Return the (X, Y) coordinate for the center point of the cell that contains the specified text.  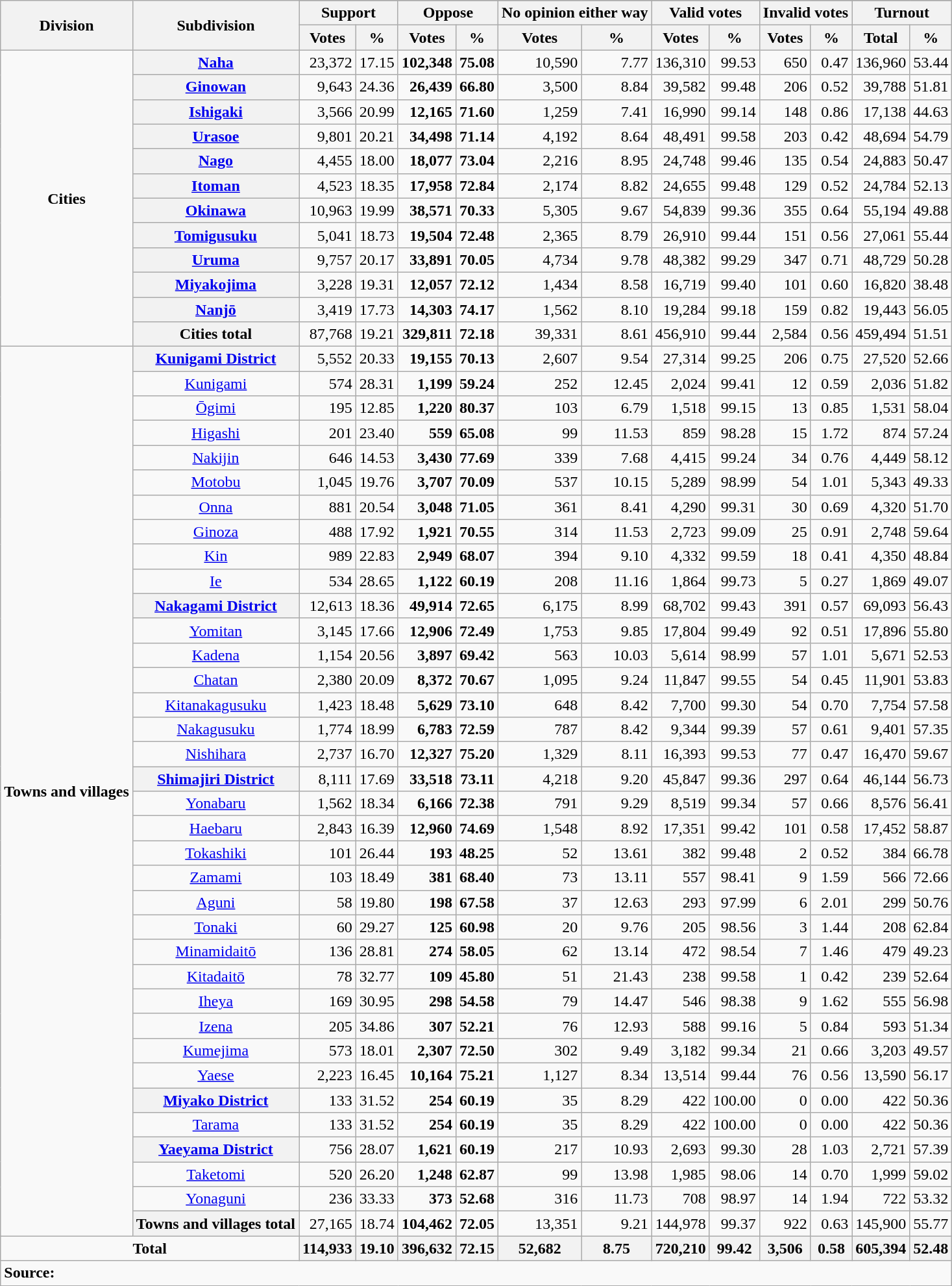
17.66 (376, 630)
30.95 (376, 1001)
4,734 (540, 260)
2,216 (540, 161)
33,891 (427, 260)
1.94 (831, 1199)
99.73 (735, 581)
87,768 (328, 334)
10.15 (616, 482)
13,351 (540, 1224)
99.18 (735, 310)
1,329 (540, 754)
Nanjō (215, 310)
329,811 (427, 334)
52.13 (931, 186)
2,584 (785, 334)
1,434 (540, 284)
Kunigami (215, 384)
56.17 (931, 1075)
Higashi (215, 433)
48,382 (680, 260)
593 (881, 1026)
Subdivision (215, 25)
99.46 (735, 161)
Aguni (215, 902)
58.04 (931, 408)
4,332 (680, 556)
74.69 (476, 828)
0.71 (831, 260)
9,643 (328, 87)
56.43 (931, 606)
11.73 (616, 1199)
16,820 (881, 284)
49.07 (931, 581)
3,500 (540, 87)
26.20 (376, 1174)
19.10 (376, 1248)
78 (328, 976)
2,223 (328, 1075)
6,166 (427, 804)
1,774 (328, 730)
0.82 (831, 310)
0.61 (831, 730)
26,910 (680, 235)
1,869 (881, 581)
5,041 (328, 235)
1,248 (427, 1174)
72.66 (931, 878)
6,783 (427, 730)
No opinion either way (575, 13)
11.16 (616, 581)
384 (881, 853)
18.73 (376, 235)
48.25 (476, 853)
98.41 (735, 878)
97.99 (735, 902)
24,883 (881, 161)
1,621 (427, 1150)
27,314 (680, 359)
12,057 (427, 284)
4,449 (881, 458)
13,514 (680, 1075)
1,985 (680, 1174)
48.84 (931, 556)
8.75 (616, 1248)
646 (328, 458)
3,182 (680, 1050)
650 (785, 62)
Tomigusuku (215, 235)
7 (785, 952)
52.53 (931, 655)
68,702 (680, 606)
72.05 (476, 1224)
12,613 (328, 606)
Kitadaitō (215, 976)
8.99 (616, 606)
23,372 (328, 62)
1,122 (427, 581)
16,470 (881, 754)
50.76 (931, 902)
Izena (215, 1026)
3,897 (427, 655)
0.60 (831, 284)
573 (328, 1050)
9.21 (616, 1224)
18.48 (376, 704)
9.24 (616, 680)
10.03 (616, 655)
20.17 (376, 260)
298 (427, 1001)
102,348 (427, 62)
99.09 (735, 532)
2,036 (881, 384)
9,401 (881, 730)
27,520 (881, 359)
4,350 (881, 556)
21.43 (616, 976)
72.65 (476, 606)
1,095 (540, 680)
546 (680, 1001)
34.86 (376, 1026)
99.39 (735, 730)
45.80 (476, 976)
46,144 (881, 779)
98.38 (735, 1001)
51.70 (931, 507)
Kunigami District (215, 359)
8,372 (427, 680)
59.64 (931, 532)
1,548 (540, 828)
Okinawa (215, 210)
13.61 (616, 853)
18 (785, 556)
0.63 (831, 1224)
0.84 (831, 1026)
3 (785, 927)
Nakijin (215, 458)
34,498 (427, 136)
Taketomi (215, 1174)
68.07 (476, 556)
1.46 (831, 952)
8.64 (616, 136)
136,960 (881, 62)
19,443 (881, 310)
8.34 (616, 1075)
70.67 (476, 680)
52.21 (476, 1026)
381 (427, 878)
1.03 (831, 1150)
Towns and villages total (215, 1224)
32.77 (376, 976)
18.00 (376, 161)
198 (427, 902)
8.92 (616, 828)
Chatan (215, 680)
Zamami (215, 878)
17,452 (881, 828)
239 (881, 976)
151 (785, 235)
72.59 (476, 730)
1 (785, 976)
0.85 (831, 408)
Kadena (215, 655)
3,430 (427, 458)
24,655 (680, 186)
70.05 (476, 260)
488 (328, 532)
Miyako District (215, 1100)
19.31 (376, 284)
48,729 (881, 260)
Yonabaru (215, 804)
30 (785, 507)
18,077 (427, 161)
38,571 (427, 210)
Nago (215, 161)
Yomitan (215, 630)
80.37 (476, 408)
9.20 (616, 779)
99.40 (735, 284)
17,804 (680, 630)
15 (785, 433)
51 (540, 976)
18.01 (376, 1050)
60 (328, 927)
8.95 (616, 161)
316 (540, 1199)
72.18 (476, 334)
1,921 (427, 532)
72.84 (476, 186)
1,259 (540, 112)
2,748 (881, 532)
52,682 (540, 1248)
58 (328, 902)
0.69 (831, 507)
109 (427, 976)
49.57 (931, 1050)
252 (540, 384)
49.23 (931, 952)
2,365 (540, 235)
Turnout (902, 13)
302 (540, 1050)
Nakagusuku (215, 730)
49.88 (931, 210)
8.41 (616, 507)
1,127 (540, 1075)
5,671 (881, 655)
1,864 (680, 581)
Cities (67, 199)
339 (540, 458)
1,518 (680, 408)
24,784 (881, 186)
56.73 (931, 779)
394 (540, 556)
48,694 (881, 136)
201 (328, 433)
238 (680, 976)
51.82 (931, 384)
75.21 (476, 1075)
Tarama (215, 1125)
99.55 (735, 680)
12,165 (427, 112)
23.40 (376, 433)
3,506 (785, 1248)
52.68 (476, 1199)
12,327 (427, 754)
70.13 (476, 359)
10,963 (328, 210)
51.34 (931, 1026)
1,753 (540, 630)
104,462 (427, 1224)
3,228 (328, 284)
59.67 (931, 754)
6.79 (616, 408)
99.37 (735, 1224)
9.49 (616, 1050)
557 (680, 878)
19.80 (376, 902)
129 (785, 186)
17,351 (680, 828)
11,847 (680, 680)
3,707 (427, 482)
73 (540, 878)
Shimajiri District (215, 779)
69,093 (881, 606)
720,210 (680, 1248)
99.15 (735, 408)
0.59 (831, 384)
0.51 (831, 630)
8.79 (616, 235)
12.85 (376, 408)
Towns and villages (67, 791)
13,590 (881, 1075)
3,203 (881, 1050)
53.83 (931, 680)
5,614 (680, 655)
Source: (476, 1273)
648 (540, 704)
9.85 (616, 630)
Yaese (215, 1075)
2,949 (427, 556)
Valid votes (705, 13)
12.45 (616, 384)
67.58 (476, 902)
45,847 (680, 779)
1.72 (831, 433)
60.98 (476, 927)
Kin (215, 556)
Division (67, 25)
62.84 (931, 927)
Urasoe (215, 136)
4,415 (680, 458)
Yonaguni (215, 1199)
8.82 (616, 186)
50.47 (931, 161)
98.06 (735, 1174)
70.09 (476, 482)
396,632 (427, 1248)
54,839 (680, 210)
28 (785, 1150)
58.87 (931, 828)
9.10 (616, 556)
2,737 (328, 754)
8.10 (616, 310)
382 (680, 853)
Nishihara (215, 754)
Naha (215, 62)
55.77 (931, 1224)
19,504 (427, 235)
Ie (215, 581)
722 (881, 1199)
74.17 (476, 310)
44.63 (931, 112)
1,199 (427, 384)
355 (785, 210)
0.45 (831, 680)
9.78 (616, 260)
20.54 (376, 507)
39,582 (680, 87)
17.15 (376, 62)
28.65 (376, 581)
145,900 (881, 1224)
37 (540, 902)
Tokashiki (215, 853)
293 (680, 902)
29.27 (376, 927)
99.41 (735, 384)
72.50 (476, 1050)
52 (540, 853)
0.57 (831, 606)
922 (785, 1224)
2,307 (427, 1050)
17,896 (881, 630)
49.33 (931, 482)
99.14 (735, 112)
10.93 (616, 1150)
203 (785, 136)
73.11 (476, 779)
555 (881, 1001)
1.44 (831, 927)
99.59 (735, 556)
49,914 (427, 606)
459,494 (881, 334)
0.91 (831, 532)
62 (540, 952)
Invalid votes (805, 13)
Yaeyama District (215, 1150)
56.05 (931, 310)
28.31 (376, 384)
2,174 (540, 186)
13.14 (616, 952)
69.42 (476, 655)
18.35 (376, 186)
53.32 (931, 1199)
72.12 (476, 284)
24,748 (680, 161)
59.02 (931, 1174)
18.49 (376, 878)
Ishigaki (215, 112)
Tonaki (215, 927)
53.44 (931, 62)
2,380 (328, 680)
98.56 (735, 927)
54.79 (931, 136)
Motobu (215, 482)
Support (349, 13)
16,393 (680, 754)
20 (540, 927)
125 (427, 927)
33,518 (427, 779)
57.39 (931, 1150)
25 (785, 532)
14.47 (616, 1001)
11,901 (881, 680)
148 (785, 112)
70.33 (476, 210)
66.80 (476, 87)
12.93 (616, 1026)
71.14 (476, 136)
217 (540, 1150)
19.76 (376, 482)
20.09 (376, 680)
34 (785, 458)
193 (427, 853)
18.74 (376, 1224)
7,754 (881, 704)
10,590 (540, 62)
373 (427, 1199)
6,175 (540, 606)
989 (328, 556)
14.53 (376, 458)
28.07 (376, 1150)
52.66 (931, 359)
Uruma (215, 260)
0.54 (831, 161)
859 (680, 433)
17.73 (376, 310)
8.84 (616, 87)
6 (785, 902)
4,523 (328, 186)
0.76 (831, 458)
54.58 (476, 1001)
588 (680, 1026)
347 (785, 260)
48,491 (680, 136)
17.92 (376, 532)
144,978 (680, 1224)
5,552 (328, 359)
4,290 (680, 507)
274 (427, 952)
9,801 (328, 136)
563 (540, 655)
4,320 (881, 507)
2,607 (540, 359)
708 (680, 1199)
2,723 (680, 532)
33.33 (376, 1199)
19.21 (376, 334)
0.27 (831, 581)
791 (540, 804)
38.48 (931, 284)
297 (785, 779)
26.44 (376, 853)
12.63 (616, 902)
98.54 (735, 952)
39,788 (881, 87)
574 (328, 384)
16,719 (680, 284)
9,344 (680, 730)
3,048 (427, 507)
605,394 (881, 1248)
18.36 (376, 606)
0.41 (831, 556)
5,305 (540, 210)
71.60 (476, 112)
Iheya (215, 1001)
8,111 (328, 779)
55.80 (931, 630)
159 (785, 310)
72.48 (476, 235)
Haebaru (215, 828)
72.49 (476, 630)
19,155 (427, 359)
534 (328, 581)
7.77 (616, 62)
9.67 (616, 210)
Kitanakagusuku (215, 704)
62.87 (476, 1174)
12,906 (427, 630)
13.11 (616, 878)
10,164 (427, 1075)
4,218 (540, 779)
20.99 (376, 112)
520 (328, 1174)
52.48 (931, 1248)
22.83 (376, 556)
566 (881, 878)
65.08 (476, 433)
39,331 (540, 334)
456,910 (680, 334)
8.11 (616, 754)
1.59 (831, 878)
195 (328, 408)
135 (785, 161)
5,343 (881, 482)
1,999 (881, 1174)
Ginoza (215, 532)
73.10 (476, 704)
16.45 (376, 1075)
50.28 (931, 260)
58.12 (931, 458)
73.04 (476, 161)
5,289 (680, 482)
307 (427, 1026)
Oppose (448, 13)
56.98 (931, 1001)
3,566 (328, 112)
92 (785, 630)
Miyakojima (215, 284)
52.64 (931, 976)
99.29 (735, 260)
2 (785, 853)
16.39 (376, 828)
56.41 (931, 804)
9.76 (616, 927)
3,145 (328, 630)
14,303 (427, 310)
236 (328, 1199)
13 (785, 408)
79 (540, 1001)
1,531 (881, 408)
169 (328, 1001)
Ōgimi (215, 408)
57.35 (931, 730)
16.70 (376, 754)
27,165 (328, 1224)
75.08 (476, 62)
1,045 (328, 482)
99.31 (735, 507)
8,519 (680, 804)
57.58 (931, 704)
27,061 (881, 235)
24.36 (376, 87)
16,990 (680, 112)
881 (328, 507)
77 (785, 754)
19,284 (680, 310)
874 (881, 433)
26,439 (427, 87)
20.33 (376, 359)
3,419 (328, 310)
0.86 (831, 112)
13.98 (616, 1174)
Itoman (215, 186)
4,455 (328, 161)
68.40 (476, 878)
55.44 (931, 235)
Cities total (215, 334)
7.68 (616, 458)
136 (328, 952)
20.56 (376, 655)
Nakagami District (215, 606)
1.62 (831, 1001)
51.81 (931, 87)
537 (540, 482)
99.49 (735, 630)
756 (328, 1150)
18.34 (376, 804)
17,138 (881, 112)
58.05 (476, 952)
559 (427, 433)
1,220 (427, 408)
472 (680, 952)
1,423 (328, 704)
5,629 (427, 704)
18.99 (376, 730)
8.58 (616, 284)
99.24 (735, 458)
77.69 (476, 458)
55,194 (881, 210)
28.81 (376, 952)
314 (540, 532)
71.05 (476, 507)
Onna (215, 507)
136,310 (680, 62)
2,693 (680, 1150)
20.21 (376, 136)
7.41 (616, 112)
4,192 (540, 136)
2,024 (680, 384)
72.38 (476, 804)
2,721 (881, 1150)
9.29 (616, 804)
99.43 (735, 606)
99.25 (735, 359)
75.20 (476, 754)
1,154 (328, 655)
17.69 (376, 779)
12 (785, 384)
66.78 (931, 853)
8,576 (881, 804)
2,843 (328, 828)
98.97 (735, 1199)
Minamidaitō (215, 952)
8.61 (616, 334)
Ginowan (215, 87)
2.01 (831, 902)
391 (785, 606)
787 (540, 730)
9.54 (616, 359)
479 (881, 952)
70.55 (476, 532)
0.75 (831, 359)
17,958 (427, 186)
99.16 (735, 1026)
299 (881, 902)
98.28 (735, 433)
19.99 (376, 210)
7,700 (680, 704)
Kumejima (215, 1050)
57.24 (931, 433)
114,933 (328, 1248)
21 (785, 1050)
72.15 (476, 1248)
51.51 (931, 334)
12,960 (427, 828)
361 (540, 507)
9,757 (328, 260)
59.24 (476, 384)
